Return [X, Y] of the center of cell containing provided text 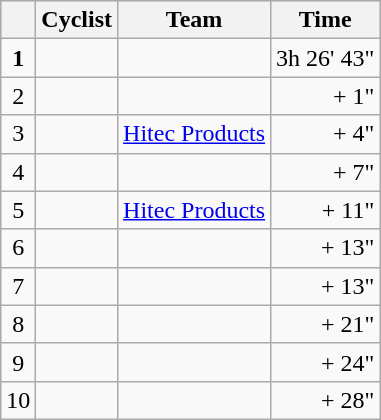
Team [194, 20]
+ 7" [326, 172]
2 [18, 96]
10 [18, 400]
Time [326, 20]
Cyclist [77, 20]
3 [18, 134]
1 [18, 58]
+ 1" [326, 96]
+ 24" [326, 362]
7 [18, 286]
6 [18, 248]
+ 11" [326, 210]
8 [18, 324]
+ 4" [326, 134]
3h 26' 43" [326, 58]
4 [18, 172]
5 [18, 210]
+ 28" [326, 400]
9 [18, 362]
+ 21" [326, 324]
